Determine the (x, y) coordinate at the center of the cell enclosing the given text.  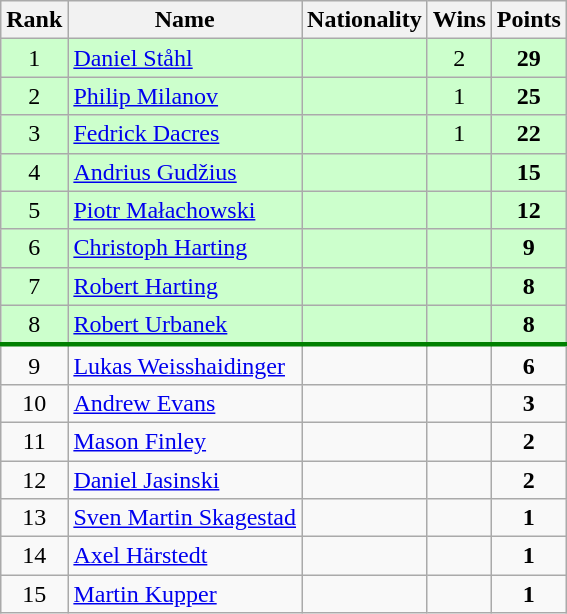
Daniel Ståhl (185, 58)
Martin Kupper (185, 594)
7 (34, 286)
22 (528, 134)
13 (34, 518)
Lukas Weisshaidinger (185, 365)
25 (528, 96)
Christoph Harting (185, 248)
Piotr Małachowski (185, 210)
Andrew Evans (185, 403)
Axel Härstedt (185, 556)
Mason Finley (185, 441)
Points (528, 20)
Fedrick Dacres (185, 134)
Andrius Gudžius (185, 172)
Sven Martin Skagestad (185, 518)
11 (34, 441)
Robert Urbanek (185, 325)
Robert Harting (185, 286)
4 (34, 172)
Name (185, 20)
Daniel Jasinski (185, 479)
5 (34, 210)
Wins (459, 20)
Rank (34, 20)
29 (528, 58)
10 (34, 403)
Philip Milanov (185, 96)
14 (34, 556)
Nationality (365, 20)
